Return (x, y) of the center of cell containing provided text 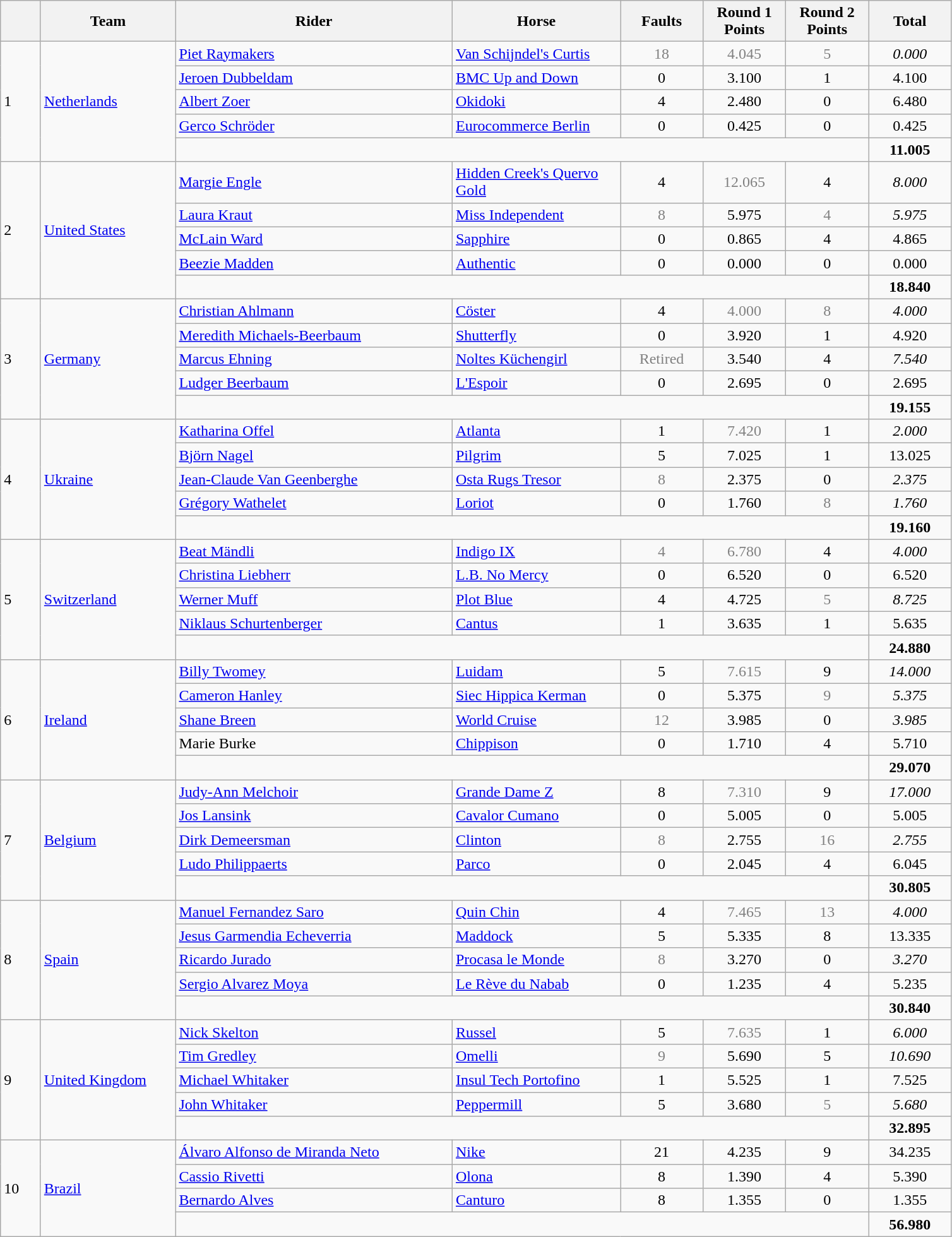
1.235 (745, 984)
McLain Ward (314, 239)
Gerco Schröder (314, 126)
32.895 (910, 1128)
Ricardo Jurado (314, 960)
Van Schijndel's Curtis (536, 54)
Procasa le Monde (536, 960)
Okidoki (536, 102)
John Whitaker (314, 1104)
4.920 (910, 335)
Grégory Wathelet (314, 503)
Beat Mändli (314, 551)
2.000 (910, 431)
56.980 (910, 1224)
Cöster (536, 311)
7.525 (910, 1080)
Retired (662, 359)
Beezie Madden (314, 263)
Ludo Philippaerts (314, 864)
5.690 (745, 1056)
Cantus (536, 623)
Judy-Ann Melchoir (314, 792)
Michael Whitaker (314, 1080)
Rider (314, 21)
Faults (662, 21)
13.025 (910, 455)
24.880 (910, 647)
18.840 (910, 287)
5.390 (910, 1176)
19.160 (910, 527)
1.710 (745, 744)
4.235 (745, 1152)
3.100 (745, 78)
Jesus Garmendia Echeverria (314, 936)
13.335 (910, 936)
L'Espoir (536, 383)
Cavalor Cumano (536, 816)
Omelli (536, 1056)
17.000 (910, 792)
Manuel Fernandez Saro (314, 912)
Peppermill (536, 1104)
Chippison (536, 744)
Tim Gredley (314, 1056)
L.B. No Mercy (536, 575)
Marie Burke (314, 744)
30.805 (910, 888)
Margie Engle (314, 182)
29.070 (910, 768)
7 (21, 840)
7.615 (745, 671)
4.725 (745, 599)
2.045 (745, 864)
Insul Tech Portofino (536, 1080)
4.100 (910, 78)
Atlanta (536, 431)
5.635 (910, 623)
Authentic (536, 263)
Canturo (536, 1200)
Eurocommerce Berlin (536, 126)
Sergio Alvarez Moya (314, 984)
Nike (536, 1152)
7.465 (745, 912)
Ukraine (108, 479)
Álvaro Alfonso de Miranda Neto (314, 1152)
4.865 (910, 239)
Noltes Küchengirl (536, 359)
7.540 (910, 359)
Piet Raymakers (314, 54)
7.310 (745, 792)
7.420 (745, 431)
BMC Up and Down (536, 78)
Loriot (536, 503)
Nick Skelton (314, 1032)
Luidam (536, 671)
Christian Ahlmann (314, 311)
10.690 (910, 1056)
18 (662, 54)
Bernardo Alves (314, 1200)
Russel (536, 1032)
1.390 (745, 1176)
Switzerland (108, 599)
Laura Kraut (314, 215)
Olona (536, 1176)
Team (108, 21)
Cassio Rivetti (314, 1176)
14.000 (910, 671)
2.480 (745, 102)
Billy Twomey (314, 671)
Shane Breen (314, 719)
5.235 (910, 984)
3.635 (745, 623)
5.525 (745, 1080)
8.000 (910, 182)
Horse (536, 21)
Belgium (108, 840)
Grande Dame Z (536, 792)
Brazil (108, 1188)
Indigo IX (536, 551)
6 (21, 719)
Clinton (536, 840)
Spain (108, 960)
Christina Liebherr (314, 575)
Meredith Michaels-Beerbaum (314, 335)
Siec Hippica Kerman (536, 695)
Jos Lansink (314, 816)
2 (21, 230)
Osta Rugs Tresor (536, 479)
World Cruise (536, 719)
7.635 (745, 1032)
Le Rève du Nabab (536, 984)
Ludger Beerbaum (314, 383)
21 (662, 1152)
34.235 (910, 1152)
Parco (536, 864)
5.680 (910, 1104)
Pilgrim (536, 455)
6.480 (910, 102)
7.025 (745, 455)
Hidden Creek's Quervo Gold (536, 182)
0.865 (745, 239)
19.155 (910, 407)
Björn Nagel (314, 455)
Round 1 Points (745, 21)
Shutterfly (536, 335)
8.725 (910, 599)
Ireland (108, 719)
Dirk Demeersman (314, 840)
30.840 (910, 1008)
5.335 (745, 936)
3.540 (745, 359)
Werner Muff (314, 599)
Quin Chin (536, 912)
Netherlands (108, 102)
Marcus Ehning (314, 359)
16 (827, 840)
United States (108, 230)
United Kingdom (108, 1080)
Total (910, 21)
11.005 (910, 150)
Jean-Claude Van Geenberghe (314, 479)
Sapphire (536, 239)
3 (21, 359)
3.680 (745, 1104)
Albert Zoer (314, 102)
Jeroen Dubbeldam (314, 78)
6.780 (745, 551)
13 (827, 912)
5.710 (910, 744)
Maddock (536, 936)
6.045 (910, 864)
10 (21, 1188)
Germany (108, 359)
Niklaus Schurtenberger (314, 623)
Round 2 Points (827, 21)
4.045 (745, 54)
Plot Blue (536, 599)
3.920 (745, 335)
Katharina Offel (314, 431)
12.065 (745, 182)
6.000 (910, 1032)
Miss Independent (536, 215)
Cameron Hanley (314, 695)
12 (662, 719)
